Find where the given text appears and provide that cell's center as [X, Y] coordinate. 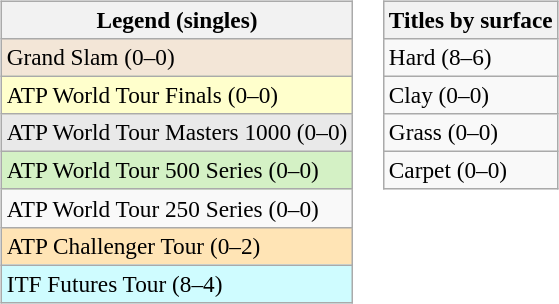
ATP World Tour 500 Series (0–0) [176, 171]
Legend (singles) [176, 20]
Grand Slam (0–0) [176, 57]
Clay (0–0) [470, 95]
Hard (8–6) [470, 57]
Titles by surface [470, 20]
ATP World Tour Masters 1000 (0–0) [176, 133]
Carpet (0–0) [470, 171]
Grass (0–0) [470, 133]
ATP World Tour Finals (0–0) [176, 95]
ITF Futures Tour (8–4) [176, 284]
ATP World Tour 250 Series (0–0) [176, 208]
ATP Challenger Tour (0–2) [176, 246]
